Pinpoint the cell where the given text exists, returning its [x, y] midpoint coordinate. 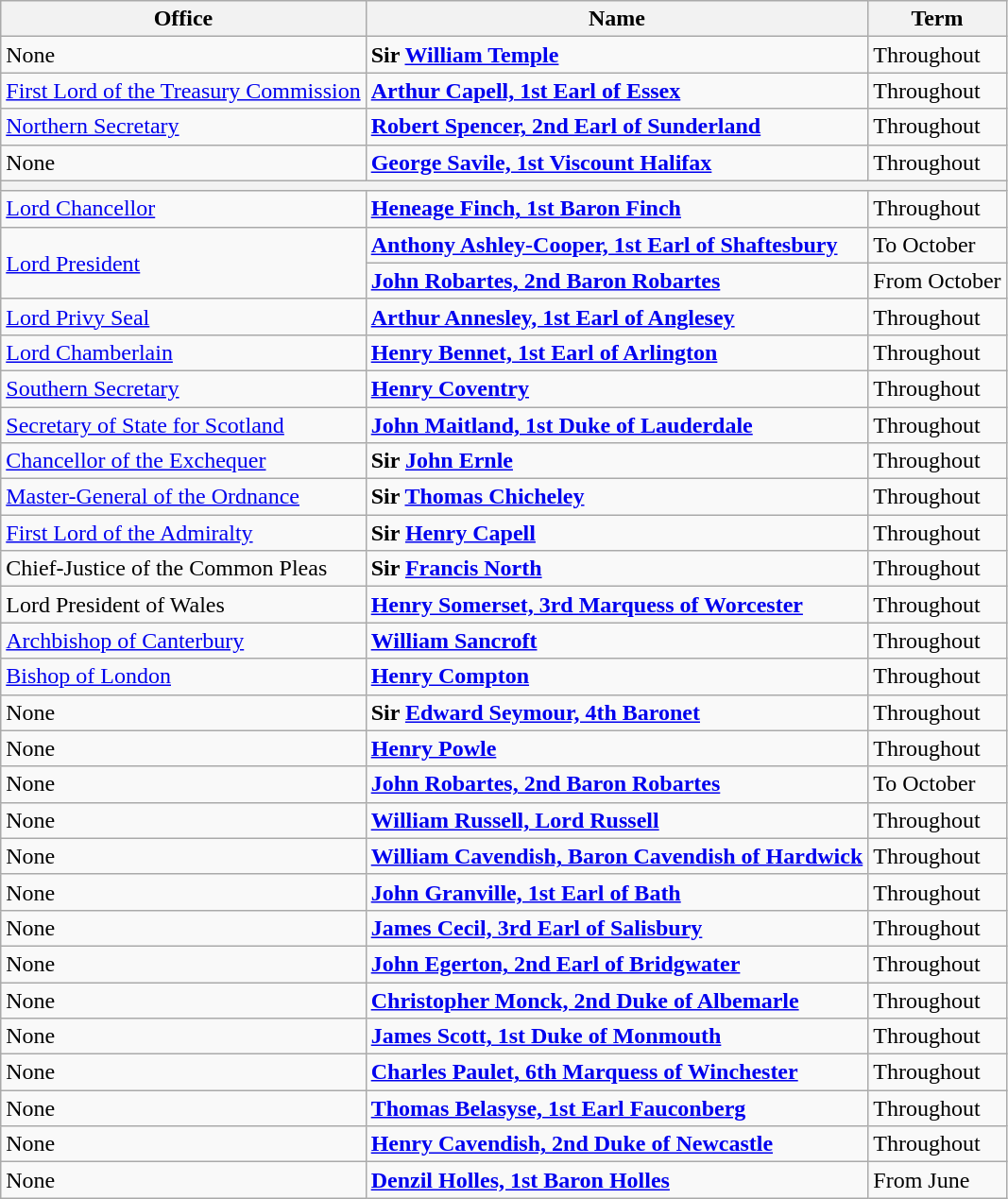
Master-General of the Ordnance [183, 497]
Chief-Justice of the Common Pleas [183, 569]
James Scott, 1st Duke of Monmouth [617, 1036]
Sir Thomas Chicheley [617, 497]
Lord President [183, 263]
William Cavendish, Baron Cavendish of Hardwick [617, 856]
Anthony Ashley-Cooper, 1st Earl of Shaftesbury [617, 245]
Name [617, 19]
Chancellor of the Exchequer [183, 461]
Henry Compton [617, 677]
Lord President of Wales [183, 605]
Christopher Monck, 2nd Duke of Albemarle [617, 1001]
Southern Secretary [183, 388]
Term [937, 19]
John Egerton, 2nd Earl of Bridgwater [617, 964]
Henry Coventry [617, 388]
First Lord of the Admiralty [183, 533]
Robert Spencer, 2nd Earl of Sunderland [617, 127]
From June [937, 1180]
Sir Francis North [617, 569]
From October [937, 281]
Sir William Temple [617, 55]
Denzil Holles, 1st Baron Holles [617, 1180]
John Maitland, 1st Duke of Lauderdale [617, 424]
Arthur Annesley, 1st Earl of Anglesey [617, 317]
Henry Bennet, 1st Earl of Arlington [617, 352]
First Lord of the Treasury Commission [183, 91]
Henry Cavendish, 2nd Duke of Newcastle [617, 1144]
Henry Somerset, 3rd Marquess of Worcester [617, 605]
George Savile, 1st Viscount Halifax [617, 163]
Archbishop of Canterbury [183, 641]
Arthur Capell, 1st Earl of Essex [617, 91]
William Sancroft [617, 641]
John Granville, 1st Earl of Bath [617, 892]
Heneage Finch, 1st Baron Finch [617, 209]
Thomas Belasyse, 1st Earl Fauconberg [617, 1108]
Sir John Ernle [617, 461]
Office [183, 19]
Sir Henry Capell [617, 533]
Charles Paulet, 6th Marquess of Winchester [617, 1072]
Bishop of London [183, 677]
Northern Secretary [183, 127]
Henry Powle [617, 748]
Lord Chamberlain [183, 352]
Secretary of State for Scotland [183, 424]
William Russell, Lord Russell [617, 820]
Lord Chancellor [183, 209]
Sir Edward Seymour, 4th Baronet [617, 712]
James Cecil, 3rd Earl of Salisbury [617, 928]
Lord Privy Seal [183, 317]
